Search for the cell housing the specified text and yield its (x, y) center coordinate. 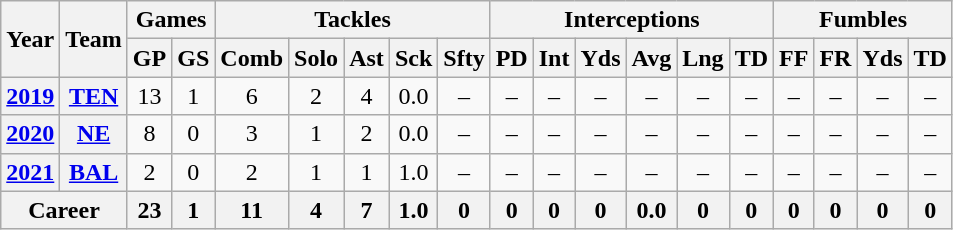
11 (252, 210)
3 (252, 134)
2020 (30, 134)
PD (512, 58)
TEN (94, 96)
2019 (30, 96)
8 (149, 134)
13 (149, 96)
Sck (413, 58)
2021 (30, 172)
Team (94, 39)
NE (94, 134)
Career (64, 210)
Sfty (464, 58)
Interceptions (632, 20)
Comb (252, 58)
23 (149, 210)
Avg (652, 58)
BAL (94, 172)
Ast (367, 58)
GS (194, 58)
Int (554, 58)
Year (30, 39)
FR (836, 58)
Games (170, 20)
6 (252, 96)
FF (794, 58)
Fumbles (864, 20)
GP (149, 58)
Solo (316, 58)
7 (367, 210)
Tackles (352, 20)
Lng (703, 58)
